Find where the given text appears and provide that cell's center as (X, Y) coordinate. 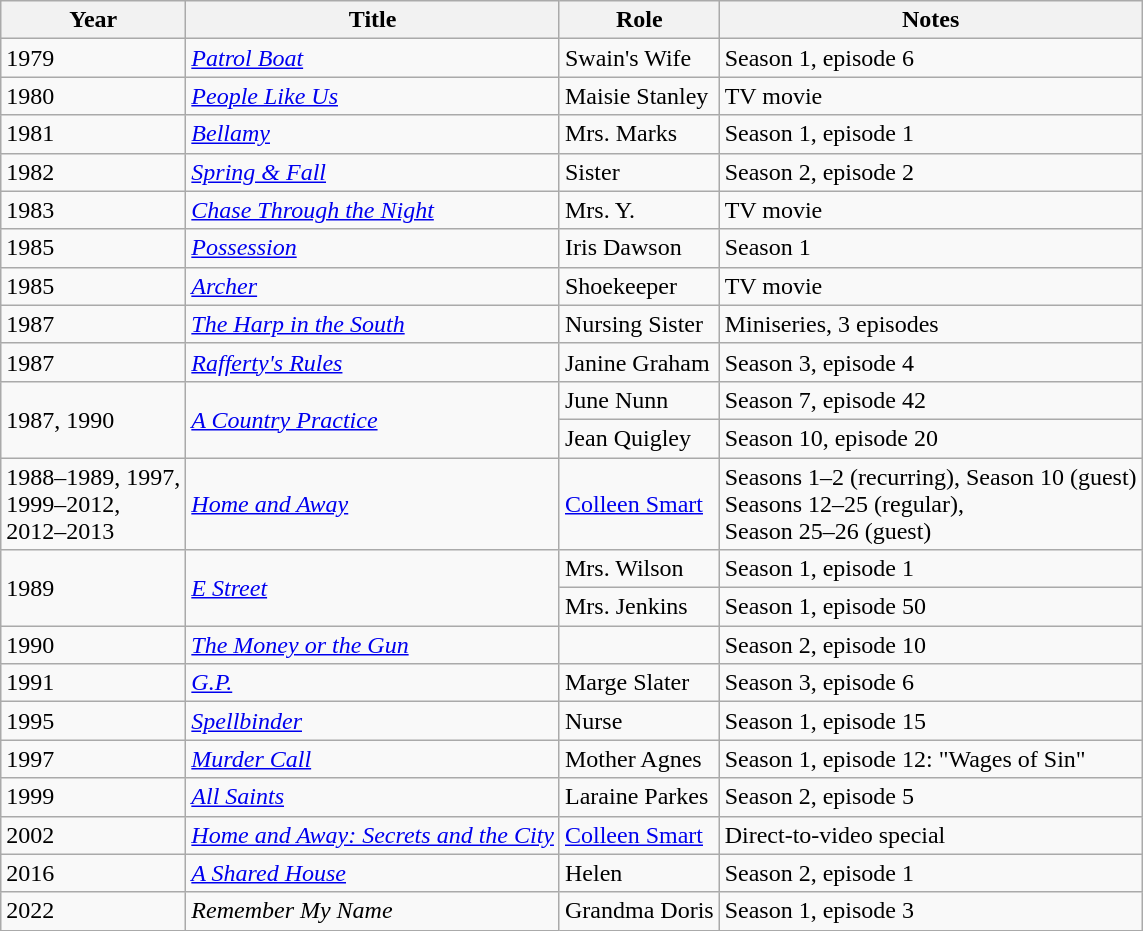
E Street (373, 588)
Season 3, episode 6 (930, 683)
Season 2, episode 2 (930, 172)
1982 (94, 172)
Nursing Sister (639, 324)
1988–1989, 1997,1999–2012,2012–2013 (94, 504)
June Nunn (639, 400)
Notes (930, 20)
Miniseries, 3 episodes (930, 324)
Sister (639, 172)
Year (94, 20)
Chase Through the Night (373, 210)
Shoekeeper (639, 286)
Nurse (639, 721)
The Money or the Gun (373, 645)
Janine Graham (639, 362)
1989 (94, 588)
1980 (94, 96)
Rafferty's Rules (373, 362)
Maisie Stanley (639, 96)
Home and Away (373, 504)
Patrol Boat (373, 58)
Home and Away: Secrets and the City (373, 835)
Laraine Parkes (639, 797)
Season 1, episode 6 (930, 58)
1990 (94, 645)
Mother Agnes (639, 759)
2016 (94, 873)
People Like Us (373, 96)
Season 1 (930, 248)
1979 (94, 58)
Season 7, episode 42 (930, 400)
1995 (94, 721)
Possession (373, 248)
A Shared House (373, 873)
Season 2, episode 5 (930, 797)
Marge Slater (639, 683)
1999 (94, 797)
1983 (94, 210)
Season 3, episode 4 (930, 362)
2002 (94, 835)
Murder Call (373, 759)
Season 1, episode 50 (930, 607)
1997 (94, 759)
Title (373, 20)
2022 (94, 911)
Role (639, 20)
Bellamy (373, 134)
1991 (94, 683)
Helen (639, 873)
Mrs. Marks (639, 134)
Direct-to-video special (930, 835)
A Country Practice (373, 419)
Season 2, episode 1 (930, 873)
Mrs. Jenkins (639, 607)
Swain's Wife (639, 58)
Spellbinder (373, 721)
Season 1, episode 3 (930, 911)
Season 10, episode 20 (930, 438)
Seasons 1–2 (recurring), Season 10 (guest)Seasons 12–25 (regular),Season 25–26 (guest) (930, 504)
Jean Quigley (639, 438)
Season 2, episode 10 (930, 645)
Grandma Doris (639, 911)
Spring & Fall (373, 172)
Season 1, episode 15 (930, 721)
Remember My Name (373, 911)
Archer (373, 286)
1987, 1990 (94, 419)
The Harp in the South (373, 324)
Iris Dawson (639, 248)
Mrs. Wilson (639, 569)
Season 1, episode 12: "Wages of Sin" (930, 759)
Mrs. Y. (639, 210)
G.P. (373, 683)
1981 (94, 134)
All Saints (373, 797)
